Find where the given text appears and provide that cell's center as (x, y) coordinate. 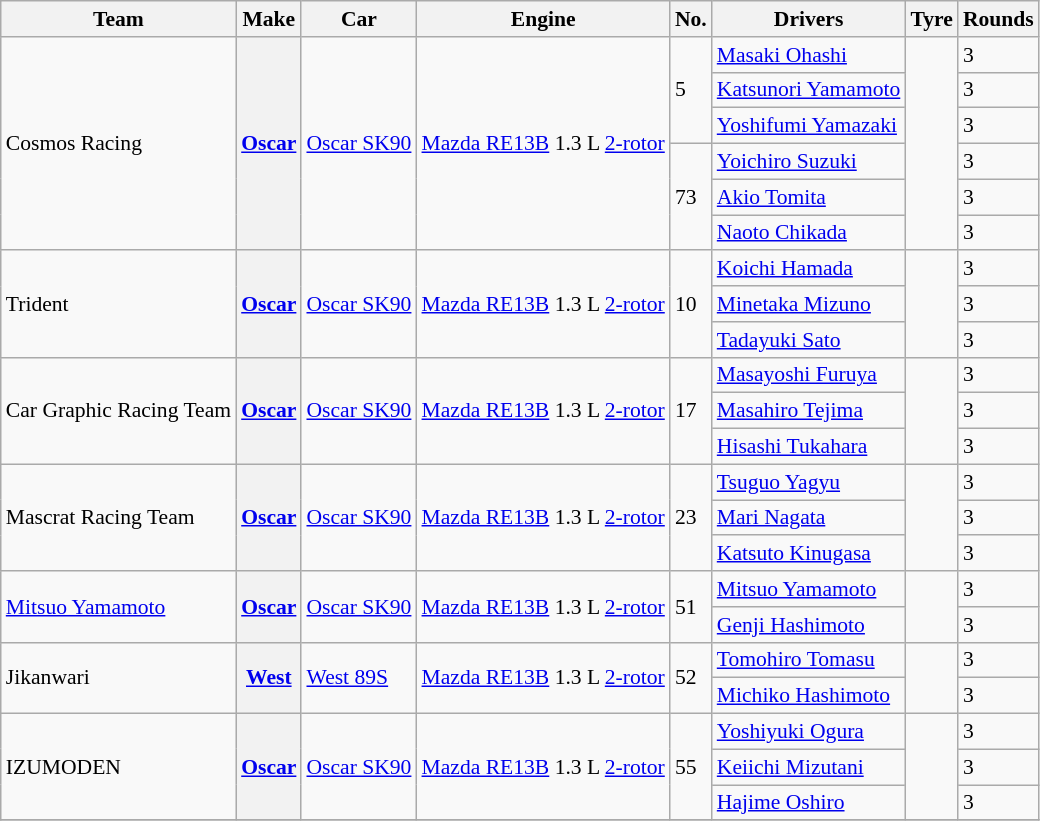
73 (691, 198)
Trident (118, 304)
Tyre (931, 19)
55 (691, 768)
Tomohiro Tomasu (809, 660)
10 (691, 304)
Yoshifumi Yamazaki (809, 126)
Masayoshi Furuya (809, 375)
Car (358, 19)
West (268, 678)
Yoshiyuki Ogura (809, 732)
Minetaka Mizuno (809, 304)
52 (691, 678)
West 89S (358, 678)
IZUMODEN (118, 768)
5 (691, 90)
Masahiro Tejima (809, 411)
Hisashi Tukahara (809, 447)
Jikanwari (118, 678)
Team (118, 19)
Keiichi Mizutani (809, 767)
Katsuto Kinugasa (809, 554)
Hajime Oshiro (809, 803)
51 (691, 606)
Masaki Ohashi (809, 55)
Katsunori Yamamoto (809, 90)
Drivers (809, 19)
Tsuguo Yagyu (809, 482)
Make (268, 19)
23 (691, 518)
Mari Nagata (809, 518)
Cosmos Racing (118, 144)
Rounds (998, 19)
Car Graphic Racing Team (118, 410)
No. (691, 19)
Yoichiro Suzuki (809, 162)
Michiko Hashimoto (809, 696)
Genji Hashimoto (809, 625)
Engine (542, 19)
Akio Tomita (809, 197)
Naoto Chikada (809, 233)
Koichi Hamada (809, 269)
Tadayuki Sato (809, 340)
17 (691, 410)
Mascrat Racing Team (118, 518)
